Extract the (X, Y) coordinate from the center of the cell holding the provided text.  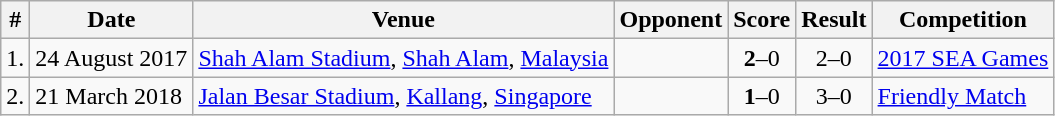
Score (762, 20)
Jalan Besar Stadium, Kallang, Singapore (404, 96)
Shah Alam Stadium, Shah Alam, Malaysia (404, 58)
Friendly Match (963, 96)
# (16, 20)
Venue (404, 20)
2. (16, 96)
3–0 (834, 96)
Result (834, 20)
Competition (963, 20)
Date (112, 20)
1–0 (762, 96)
Opponent (671, 20)
2017 SEA Games (963, 58)
1. (16, 58)
21 March 2018 (112, 96)
24 August 2017 (112, 58)
